Find where the given text appears and provide that cell's center as [x, y] coordinate. 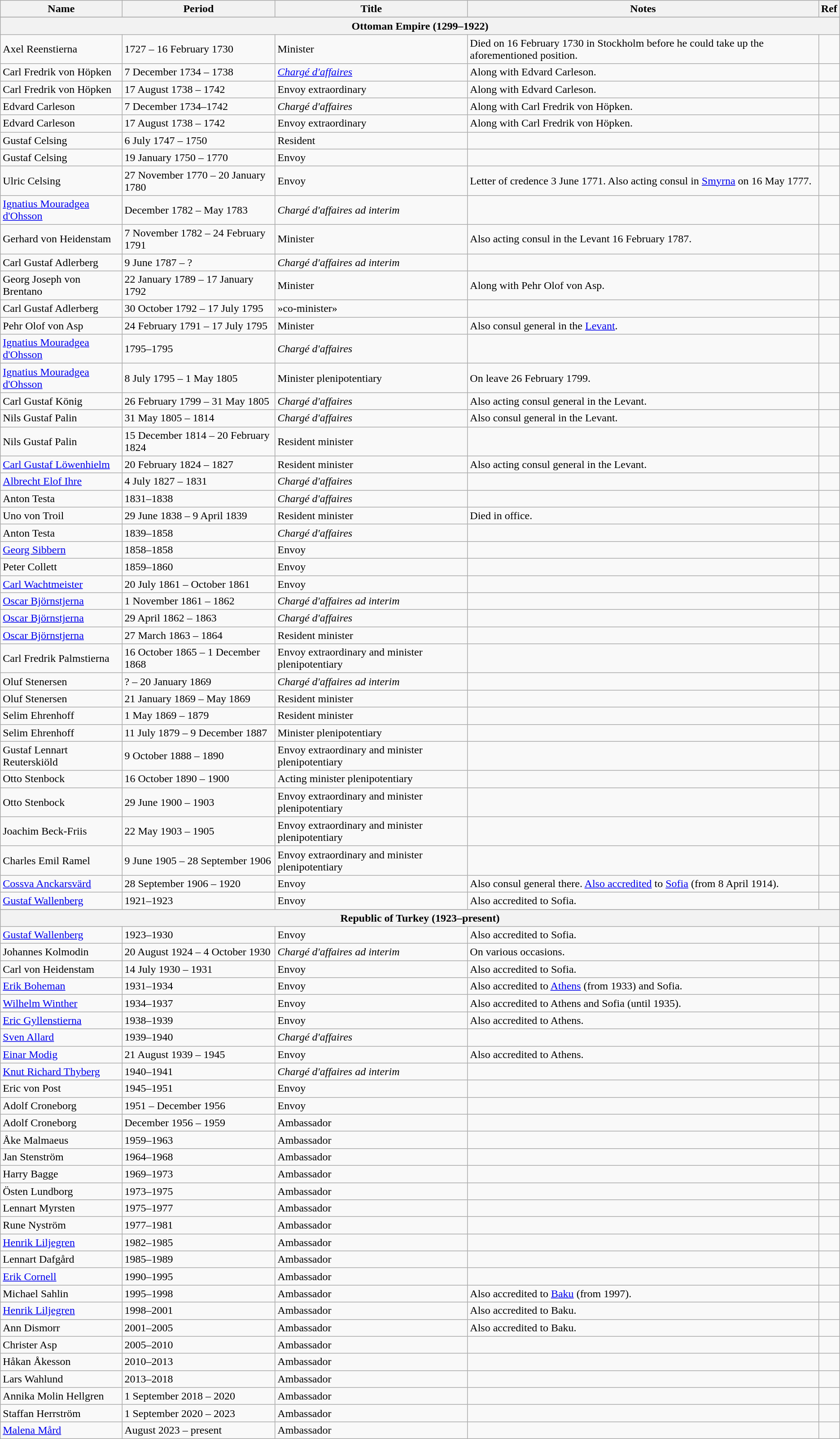
1 September 2020 – 2023 [198, 1413]
? – 20 January 1869 [198, 682]
On various occasions. [643, 952]
Notes [643, 9]
Carl Wachtmeister [61, 584]
29 April 1862 – 1863 [198, 618]
1 September 2018 – 2020 [198, 1396]
Östen Lundborg [61, 1191]
Wilhelm Winther [61, 1003]
1 November 1861 – 1862 [198, 601]
1934–1937 [198, 1003]
1975–1977 [198, 1208]
Lennart Dafgård [61, 1260]
1 May 1869 – 1879 [198, 716]
2005–2010 [198, 1345]
Title [372, 9]
22 May 1903 – 1905 [198, 831]
6 July 1747 – 1750 [198, 140]
2010–2013 [198, 1362]
1831–1838 [198, 499]
Lars Wahlund [61, 1379]
Staffan Herrström [61, 1413]
Jan Stenström [61, 1157]
20 July 1861 – October 1861 [198, 584]
Georg Joseph von Brentano [61, 285]
9 June 1787 – ? [198, 262]
22 January 1789 – 17 January 1792 [198, 285]
Sven Allard [61, 1037]
21 January 1869 – May 1869 [198, 699]
1727 – 16 February 1730 [198, 49]
Republic of Turkey (1923–present) [420, 918]
1839–1858 [198, 533]
1938–1939 [198, 1020]
1859–1860 [198, 567]
1969–1973 [198, 1174]
Johannes Kolmodin [61, 952]
9 October 1888 – 1890 [198, 756]
Eric von Post [61, 1089]
7 December 1734–1742 [198, 106]
8 July 1795 – 1 May 1805 [198, 378]
11 July 1879 – 9 December 1887 [198, 733]
26 February 1799 – 31 May 1805 [198, 401]
4 July 1827 – 1831 [198, 481]
Ann Dismorr [61, 1328]
27 March 1863 – 1864 [198, 635]
Rune Nyström [61, 1225]
28 September 1906 – 1920 [198, 884]
29 June 1900 – 1903 [198, 802]
27 November 1770 – 20 January 1780 [198, 180]
Carl Gustaf König [61, 401]
»co-minister» [372, 309]
1939–1940 [198, 1037]
Gustaf Lennart Reuterskiöld [61, 756]
Acting minister plenipotentiary [372, 779]
2013–2018 [198, 1379]
On leave 26 February 1799. [643, 378]
Eric Gyllenstierna [61, 1020]
1995–1998 [198, 1294]
15 December 1814 – 20 February 1824 [198, 442]
2001–2005 [198, 1328]
31 May 1805 – 1814 [198, 418]
August 2023 – present [198, 1430]
Resident [372, 140]
Malena Mård [61, 1430]
1973–1975 [198, 1191]
Håkan Åkesson [61, 1362]
1959–1963 [198, 1140]
21 August 1939 – 1945 [198, 1054]
1951 – December 1956 [198, 1106]
Carl Gustaf Löwenhielm [61, 464]
1858–1858 [198, 550]
Period [198, 9]
1964–1968 [198, 1157]
Annika Molin Hellgren [61, 1396]
9 June 1905 – 28 September 1906 [198, 861]
Harry Bagge [61, 1174]
Carl Fredrik Palmstierna [61, 659]
Lennart Myrsten [61, 1208]
Uno von Troil [61, 516]
Died in office. [643, 516]
1795–1795 [198, 349]
16 October 1890 – 1900 [198, 779]
Also accredited to Athens (from 1933) and Sofia. [643, 986]
Erik Cornell [61, 1277]
Name [61, 9]
Erik Boheman [61, 986]
Also accredited to Athens and Sofia (until 1935). [643, 1003]
Peter Collett [61, 567]
Also accredited to Baku (from 1997). [643, 1294]
1923–1930 [198, 935]
1945–1951 [198, 1089]
1998–2001 [198, 1311]
Ref [829, 9]
30 October 1792 – 17 July 1795 [198, 309]
Carl von Heidenstam [61, 969]
December 1782 – May 1783 [198, 210]
1977–1981 [198, 1225]
1990–1995 [198, 1277]
7 December 1734 – 1738 [198, 72]
7 November 1782 – 24 February 1791 [198, 239]
1931–1934 [198, 986]
19 January 1750 – 1770 [198, 157]
Cossva Anckarsvärd [61, 884]
Einar Modig [61, 1054]
December 1956 – 1959 [198, 1123]
1982–1985 [198, 1242]
Ottoman Empire (1299–1922) [420, 26]
Åke Malmaeus [61, 1140]
29 June 1838 – 9 April 1839 [198, 516]
1985–1989 [198, 1260]
20 August 1924 – 4 October 1930 [198, 952]
16 October 1865 – 1 December 1868 [198, 659]
Joachim Beck-Friis [61, 831]
Knut Richard Thyberg [61, 1072]
Ulric Celsing [61, 180]
Letter of credence 3 June 1771. Also acting consul in Smyrna on 16 May 1777. [643, 180]
Pehr Olof von Asp [61, 326]
Georg Sibbern [61, 550]
Died on 16 February 1730 in Stockholm before he could take up the aforementioned position. [643, 49]
Albrecht Elof Ihre [61, 481]
1940–1941 [198, 1072]
Michael Sahlin [61, 1294]
Charles Emil Ramel [61, 861]
Also consul general there. Also accredited to Sofia (from 8 April 1914). [643, 884]
Also acting consul in the Levant 16 February 1787. [643, 239]
1921–1923 [198, 901]
Gerhard von Heidenstam [61, 239]
20 February 1824 – 1827 [198, 464]
Axel Reenstierna [61, 49]
Along with Pehr Olof von Asp. [643, 285]
24 February 1791 – 17 July 1795 [198, 326]
14 July 1930 – 1931 [198, 969]
Christer Asp [61, 1345]
